Return the (X, Y) coordinate for the center point of the cell that contains the specified text.  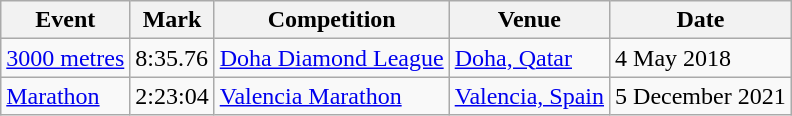
Valencia, Spain (529, 96)
3000 metres (66, 58)
Valencia Marathon (332, 96)
Date (701, 20)
8:35.76 (172, 58)
Doha, Qatar (529, 58)
Marathon (66, 96)
4 May 2018 (701, 58)
Event (66, 20)
5 December 2021 (701, 96)
2:23:04 (172, 96)
Venue (529, 20)
Doha Diamond League (332, 58)
Competition (332, 20)
Mark (172, 20)
